Determine the (X, Y) coordinate at the center of the cell enclosing the given text.  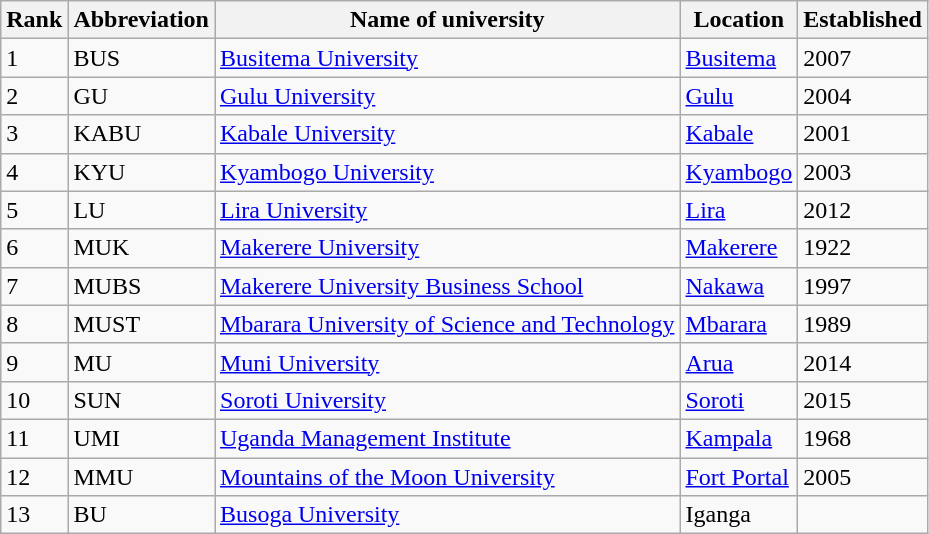
Makerere University (446, 248)
1997 (863, 286)
12 (34, 477)
Kabale (739, 134)
Busitema (739, 58)
KYU (142, 172)
Mbarara University of Science and Technology (446, 324)
Makerere University Business School (446, 286)
SUN (142, 400)
LU (142, 210)
1989 (863, 324)
2 (34, 96)
Soroti University (446, 400)
10 (34, 400)
MUBS (142, 286)
Name of university (446, 20)
Iganga (739, 515)
Established (863, 20)
13 (34, 515)
Mountains of the Moon University (446, 477)
Busitema University (446, 58)
Kyambogo University (446, 172)
KABU (142, 134)
11 (34, 438)
2001 (863, 134)
Abbreviation (142, 20)
Busoga University (446, 515)
MUK (142, 248)
Kampala (739, 438)
Makerere (739, 248)
BUS (142, 58)
8 (34, 324)
Kyambogo (739, 172)
MUST (142, 324)
GU (142, 96)
2004 (863, 96)
1 (34, 58)
UMI (142, 438)
2003 (863, 172)
2014 (863, 362)
Location (739, 20)
Soroti (739, 400)
Muni University (446, 362)
Nakawa (739, 286)
2007 (863, 58)
1968 (863, 438)
Uganda Management Institute (446, 438)
Lira (739, 210)
MU (142, 362)
5 (34, 210)
9 (34, 362)
2012 (863, 210)
BU (142, 515)
Gulu (739, 96)
4 (34, 172)
Kabale University (446, 134)
2005 (863, 477)
6 (34, 248)
Lira University (446, 210)
Rank (34, 20)
7 (34, 286)
Gulu University (446, 96)
2015 (863, 400)
Mbarara (739, 324)
3 (34, 134)
Arua (739, 362)
MMU (142, 477)
Fort Portal (739, 477)
1922 (863, 248)
